Provide the [X, Y] coordinate of the cell's center where the given text is located.  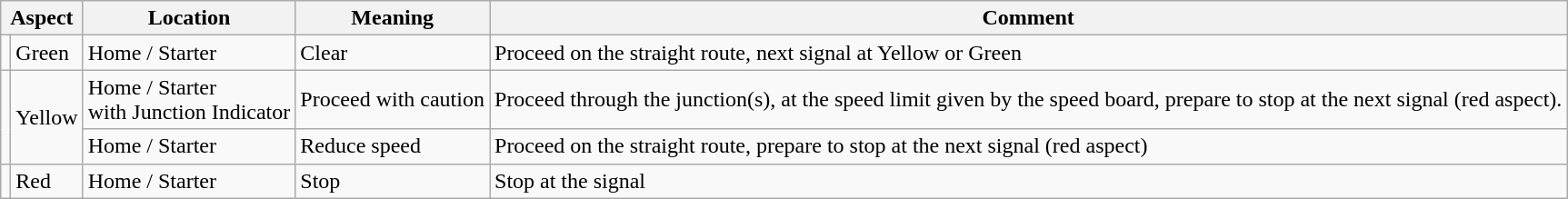
Green [47, 53]
Reduce speed [393, 146]
Home / Starter with Junction Indicator [189, 100]
Location [189, 18]
Clear [393, 53]
Meaning [393, 18]
Aspect [42, 18]
Proceed through the junction(s), at the speed limit given by the speed board, prepare to stop at the next signal (red aspect). [1027, 100]
Proceed on the straight route, prepare to stop at the next signal (red aspect) [1027, 146]
Stop [393, 181]
Red [47, 181]
Stop at the signal [1027, 181]
Proceed with caution [393, 100]
Proceed on the straight route, next signal at Yellow or Green [1027, 53]
Yellow [47, 116]
Comment [1027, 18]
